Determine the (X, Y) coordinate at the center of the cell enclosing the given text.  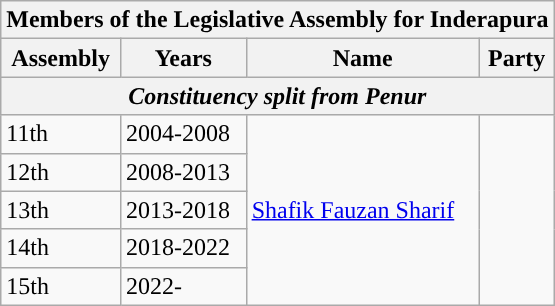
2004-2008 (184, 134)
2022- (184, 286)
2018-2022 (184, 248)
11th (61, 134)
Years (184, 58)
2013-2018 (184, 210)
Members of the Legislative Assembly for Inderapura (278, 20)
Assembly (61, 58)
Name (362, 58)
12th (61, 172)
13th (61, 210)
15th (61, 286)
14th (61, 248)
Constituency split from Penur (278, 96)
Party (516, 58)
Shafik Fauzan Sharif (362, 210)
2008-2013 (184, 172)
